Extract the [X, Y] coordinate from the center of the cell holding the provided text.  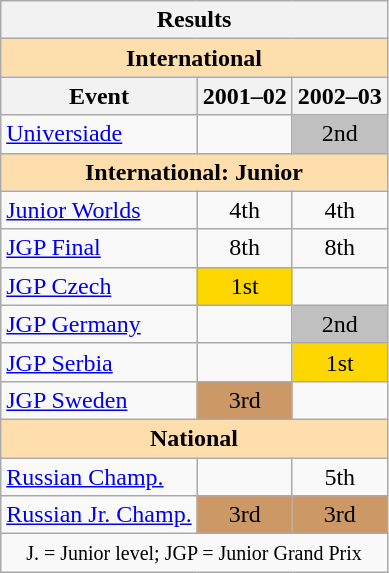
2001–02 [244, 96]
Russian Champ. [99, 477]
Universiade [99, 134]
Junior Worlds [99, 210]
JGP Germany [99, 324]
J. = Junior level; JGP = Junior Grand Prix [194, 553]
International [194, 58]
National [194, 438]
JGP Czech [99, 286]
International: Junior [194, 172]
Results [194, 20]
Event [99, 96]
Russian Jr. Champ. [99, 515]
JGP Serbia [99, 362]
JGP Final [99, 248]
2002–03 [340, 96]
JGP Sweden [99, 400]
5th [340, 477]
